Find where the given text appears and provide that cell's center as (x, y) coordinate. 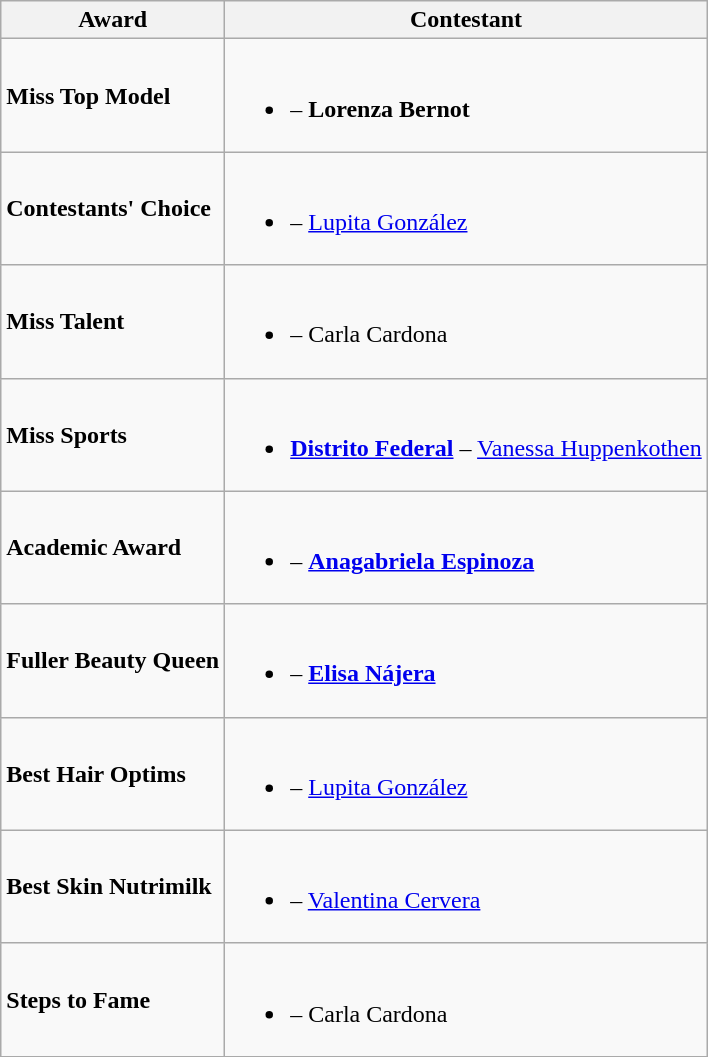
– Anagabriela Espinoza (466, 548)
Fuller Beauty Queen (113, 660)
– Valentina Cervera (466, 886)
Academic Award (113, 548)
Best Skin Nutrimilk (113, 886)
Steps to Fame (113, 1000)
Distrito Federal – Vanessa Huppenkothen (466, 434)
Contestants' Choice (113, 208)
Miss Top Model (113, 96)
Contestant (466, 20)
Best Hair Optims (113, 774)
– Elisa Nájera (466, 660)
Miss Sports (113, 434)
Award (113, 20)
Miss Talent (113, 322)
– Lorenza Bernot (466, 96)
